From the cell containing the given text, extract its center point as (x, y) coordinate. 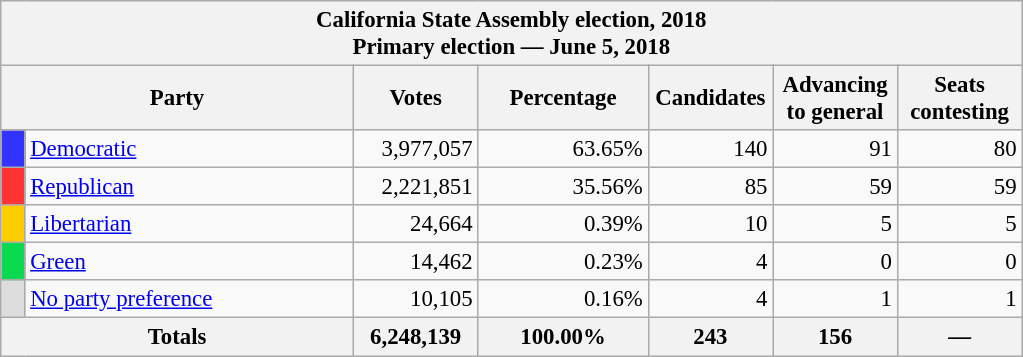
Totals (178, 337)
Libertarian (189, 224)
0.16% (563, 299)
140 (710, 149)
10,105 (416, 299)
Votes (416, 98)
Party (178, 98)
Advancing to general (836, 98)
Candidates (710, 98)
— (960, 337)
91 (836, 149)
100.00% (563, 337)
3,977,057 (416, 149)
85 (710, 187)
14,462 (416, 262)
35.56% (563, 187)
California State Assembly election, 2018Primary election — June 5, 2018 (512, 34)
No party preference (189, 299)
Seats contesting (960, 98)
2,221,851 (416, 187)
63.65% (563, 149)
0.23% (563, 262)
80 (960, 149)
10 (710, 224)
Democratic (189, 149)
243 (710, 337)
6,248,139 (416, 337)
0.39% (563, 224)
156 (836, 337)
Green (189, 262)
24,664 (416, 224)
Republican (189, 187)
Percentage (563, 98)
